For the text-containing cell, return its midpoint in (X, Y) coordinate format. 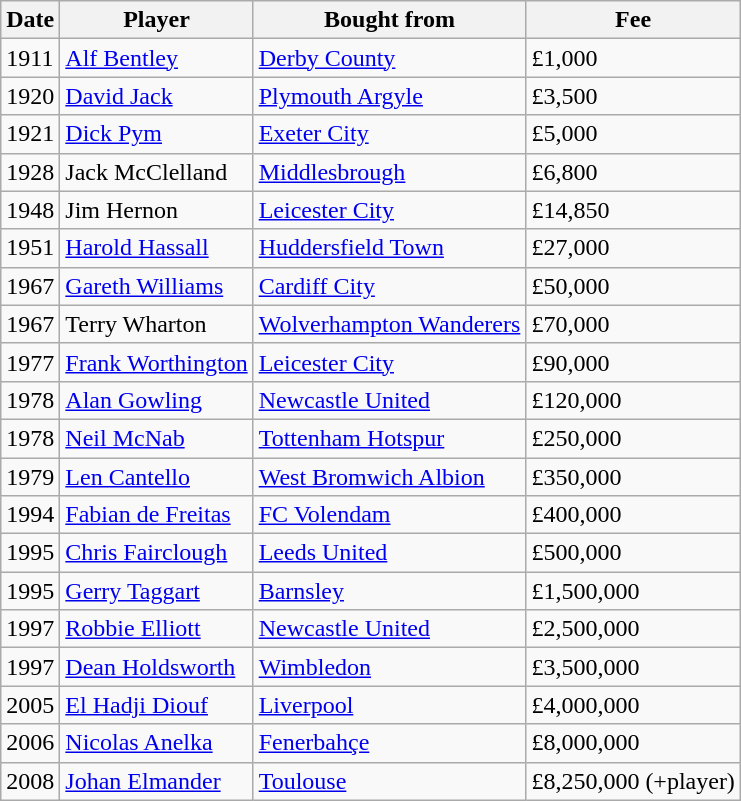
1948 (30, 210)
Middlesbrough (390, 172)
2006 (30, 743)
1911 (30, 58)
1920 (30, 96)
Terry Wharton (156, 324)
Johan Elmander (156, 781)
Player (156, 20)
Wolverhampton Wanderers (390, 324)
Bought from (390, 20)
1951 (30, 248)
David Jack (156, 96)
£6,800 (634, 172)
Date (30, 20)
£120,000 (634, 400)
Nicolas Anelka (156, 743)
1979 (30, 477)
£70,000 (634, 324)
Gareth Williams (156, 286)
£8,250,000 (+player) (634, 781)
Gerry Taggart (156, 591)
Fenerbahçe (390, 743)
£50,000 (634, 286)
Huddersfield Town (390, 248)
£3,500,000 (634, 667)
£4,000,000 (634, 705)
£350,000 (634, 477)
£500,000 (634, 553)
Exeter City (390, 134)
Tottenham Hotspur (390, 438)
Fabian de Freitas (156, 515)
£8,000,000 (634, 743)
Wimbledon (390, 667)
1921 (30, 134)
FC Volendam (390, 515)
Dick Pym (156, 134)
Cardiff City (390, 286)
Alan Gowling (156, 400)
£1,000 (634, 58)
£27,000 (634, 248)
£2,500,000 (634, 629)
Harold Hassall (156, 248)
Jim Hernon (156, 210)
1977 (30, 362)
£400,000 (634, 515)
£3,500 (634, 96)
El Hadji Diouf (156, 705)
£250,000 (634, 438)
Len Cantello (156, 477)
£5,000 (634, 134)
Alf Bentley (156, 58)
Neil McNab (156, 438)
£14,850 (634, 210)
2008 (30, 781)
Frank Worthington (156, 362)
Fee (634, 20)
Chris Fairclough (156, 553)
1928 (30, 172)
Derby County (390, 58)
Plymouth Argyle (390, 96)
£1,500,000 (634, 591)
Liverpool (390, 705)
£90,000 (634, 362)
West Bromwich Albion (390, 477)
Toulouse (390, 781)
2005 (30, 705)
Barnsley (390, 591)
Robbie Elliott (156, 629)
Dean Holdsworth (156, 667)
Leeds United (390, 553)
Jack McClelland (156, 172)
1994 (30, 515)
